Determine the [X, Y] coordinate at the center of the cell enclosing the given text.  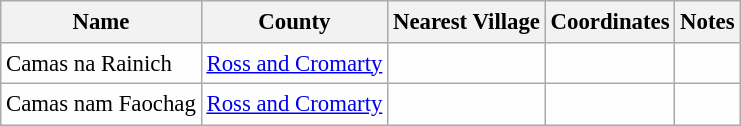
Coordinates [610, 22]
Camas na Rainich [101, 62]
Camas nam Faochag [101, 104]
Notes [708, 22]
Nearest Village [467, 22]
County [294, 22]
Name [101, 22]
